Return [X, Y] of the center of cell containing provided text 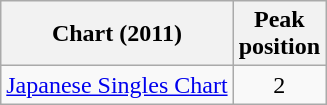
2 [279, 85]
Chart (2011) [117, 34]
Peakposition [279, 34]
Japanese Singles Chart [117, 85]
